For the text-containing cell, return its midpoint in (X, Y) coordinate format. 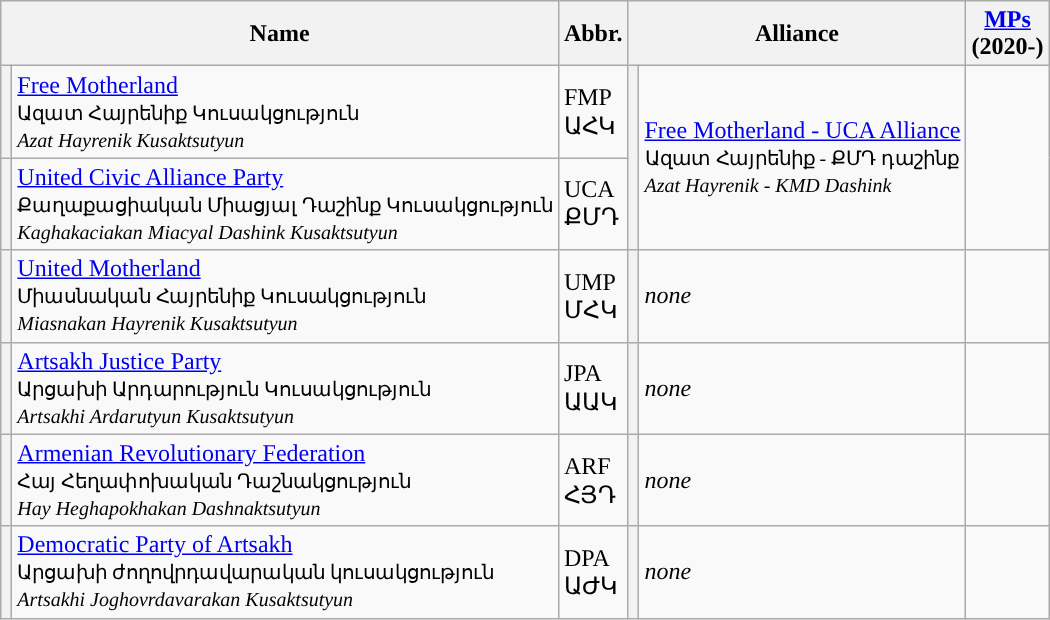
Alliance (797, 34)
United MotherlandՄիասնական Հայրենիք ԿուսակցությունMiasnakan Hayrenik Kusaktsutyun (286, 296)
Free Motherland - UCA AllianceԱզատ Հայրենիք - ՔՄԴ դաշինքAzat Hayrenik - KMD Dashink (802, 158)
ARFՀՅԴ (593, 480)
UCAՔՄԴ (593, 204)
Armenian Revolutionary FederationՀայ Հեղափոխական ԴաշնակցությունHay Heghapokhakan Dashnaktsutyun (286, 480)
Abbr. (593, 34)
JPAԱԱԿ (593, 388)
United Civic Alliance PartyՔաղաքացիական Միացյալ Դաշինք ԿուսակցությունKaghakaciakan Miacyal Dashink Kusaktsutyun (286, 204)
Democratic Party of ArtsakhԱրցախի ժողովրդավարական կուսակցությունArtsakhi Joghovrdavarakan Kusaktsutyun (286, 572)
MPs(2020-) (1008, 34)
Artsakh Justice PartyԱրցախի Արդարություն ԿուսակցությունArtsakhi Ardarutyun Kusaktsutyun (286, 388)
FMPԱՀԿ (593, 112)
Name (280, 34)
DPAԱԺԿ (593, 572)
UMPՄՀԿ (593, 296)
Free MotherlandԱզատ Հայրենիք ԿուսակցությունAzat Hayrenik Kusaktsutyun (286, 112)
